Return the (X, Y) coordinate for the center point of the cell that contains the specified text.  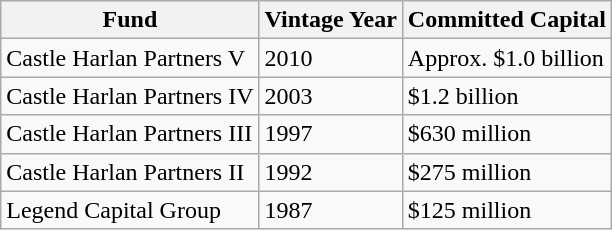
$125 million (506, 210)
$275 million (506, 172)
Castle Harlan Partners V (130, 58)
Approx. $1.0 billion (506, 58)
Castle Harlan Partners III (130, 134)
Committed Capital (506, 20)
1992 (330, 172)
$630 million (506, 134)
Castle Harlan Partners IV (130, 96)
Vintage Year (330, 20)
1987 (330, 210)
Castle Harlan Partners II (130, 172)
2010 (330, 58)
1997 (330, 134)
Legend Capital Group (130, 210)
$1.2 billion (506, 96)
Fund (130, 20)
2003 (330, 96)
